Scan for the cell matching the given text and deliver its [X, Y] coordinate at center. 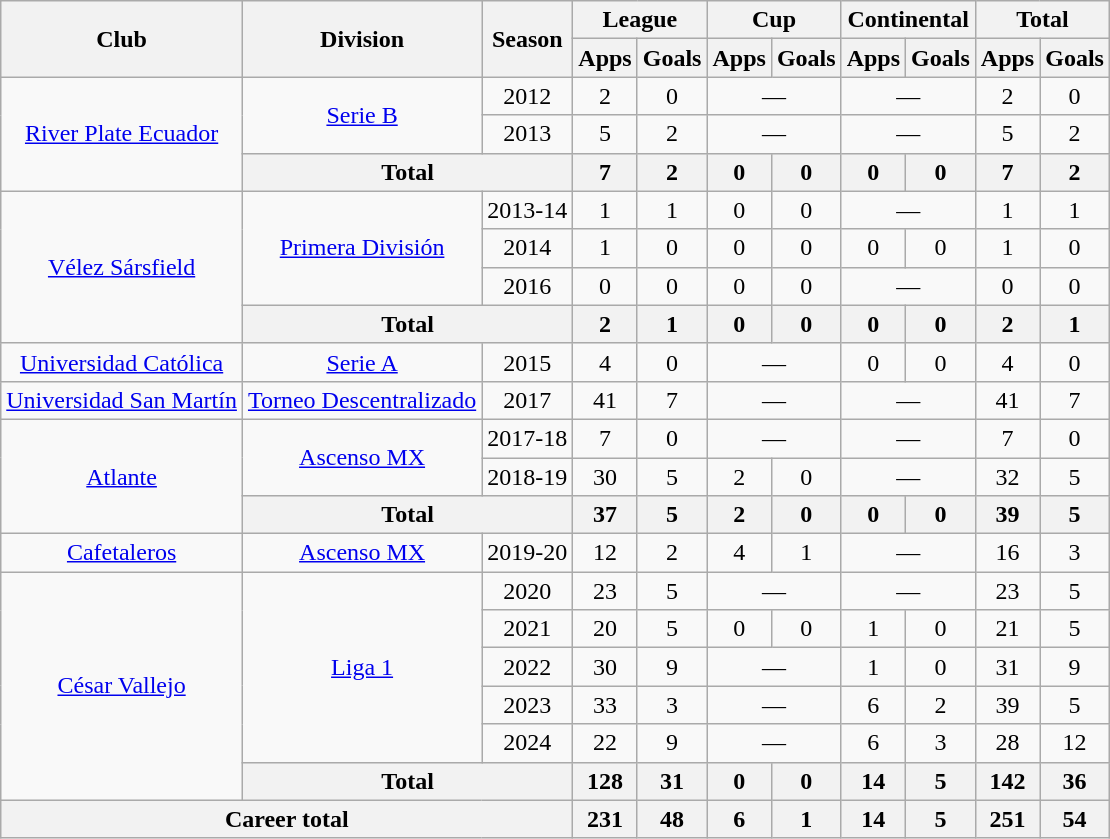
36 [1075, 781]
2014 [528, 248]
2017-18 [528, 438]
22 [605, 743]
2019-20 [528, 553]
2013 [528, 134]
2024 [528, 743]
River Plate Ecuador [122, 134]
Division [362, 39]
20 [605, 629]
Primera División [362, 248]
2012 [528, 96]
251 [1007, 819]
Cafetaleros [122, 553]
37 [605, 515]
28 [1007, 743]
21 [1007, 629]
Serie A [362, 362]
Serie B [362, 115]
Universidad Católica [122, 362]
Atlante [122, 476]
2021 [528, 629]
128 [605, 781]
33 [605, 705]
2016 [528, 286]
Liga 1 [362, 667]
2018-19 [528, 477]
2022 [528, 667]
142 [1007, 781]
César Vallejo [122, 686]
231 [605, 819]
32 [1007, 477]
16 [1007, 553]
2015 [528, 362]
Cup [774, 20]
Continental [908, 20]
2020 [528, 591]
48 [672, 819]
League [640, 20]
Vélez Sársfield [122, 267]
Torneo Descentralizado [362, 400]
Universidad San Martín [122, 400]
54 [1075, 819]
Season [528, 39]
2023 [528, 705]
Career total [287, 819]
2017 [528, 400]
2013-14 [528, 210]
Club [122, 39]
